Detect which cell encompasses the target text, then output its (x, y) center coordinate. 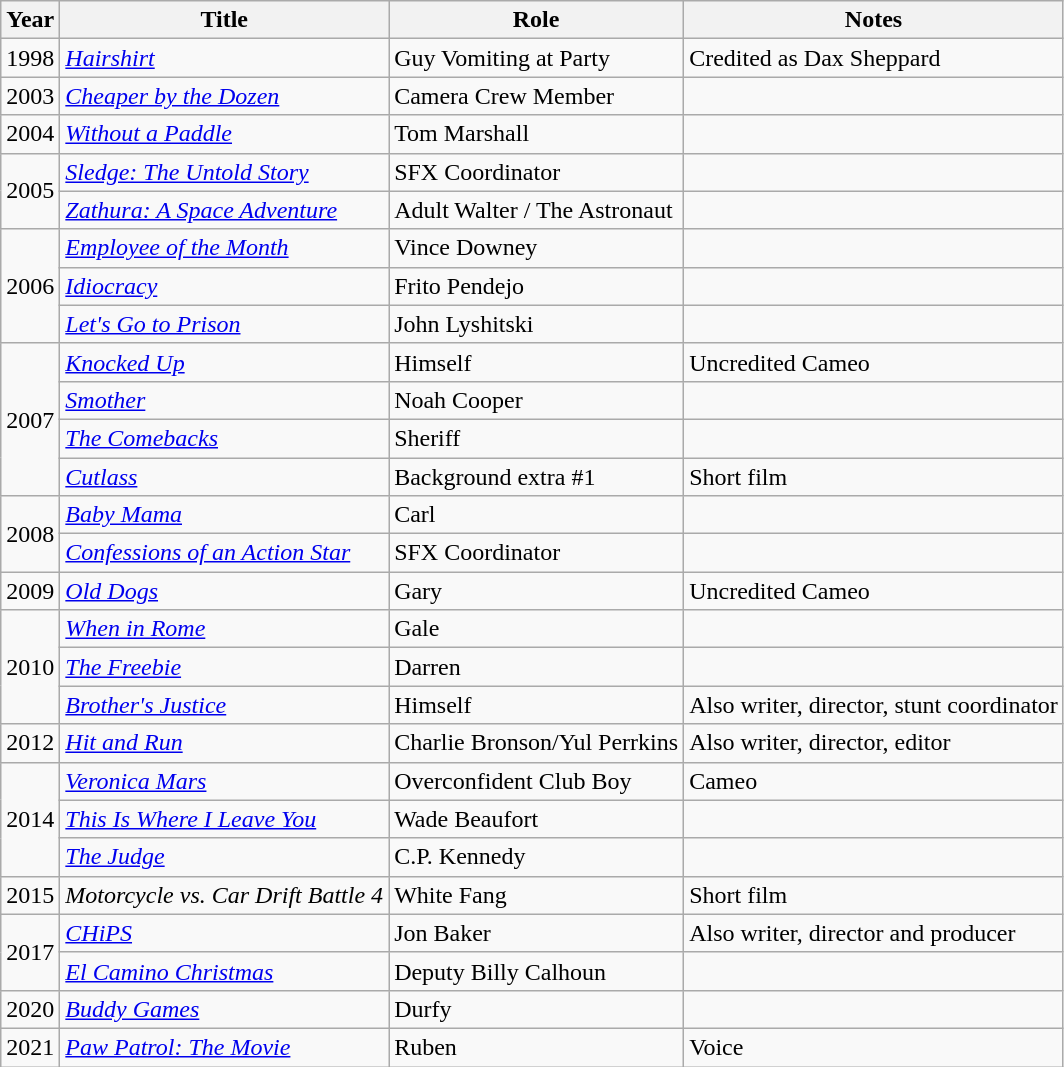
Employee of the Month (224, 248)
Guy Vomiting at Party (536, 58)
Also writer, director, stunt coordinator (874, 705)
Overconfident Club Boy (536, 781)
This Is Where I Leave You (224, 819)
2014 (30, 819)
Idiocracy (224, 286)
2009 (30, 591)
Old Dogs (224, 591)
Paw Patrol: The Movie (224, 1047)
CHiPS (224, 933)
Veronica Mars (224, 781)
Cutlass (224, 477)
2005 (30, 191)
Vince Downey (536, 248)
Sledge: The Untold Story (224, 172)
Hairshirt (224, 58)
Let's Go to Prison (224, 324)
2010 (30, 667)
Also writer, director and producer (874, 933)
Confessions of an Action Star (224, 553)
Without a Paddle (224, 134)
Tom Marshall (536, 134)
Darren (536, 667)
Sheriff (536, 438)
Adult Walter / The Astronaut (536, 210)
Cameo (874, 781)
2017 (30, 952)
Knocked Up (224, 362)
2021 (30, 1047)
Motorcycle vs. Car Drift Battle 4 (224, 895)
Brother's Justice (224, 705)
Voice (874, 1047)
Gary (536, 591)
Zathura: A Space Adventure (224, 210)
John Lyshitski (536, 324)
Also writer, director, editor (874, 743)
2007 (30, 419)
Cheaper by the Dozen (224, 96)
Smother (224, 400)
The Comebacks (224, 438)
Title (224, 20)
Jon Baker (536, 933)
Credited as Dax Sheppard (874, 58)
2020 (30, 1009)
2008 (30, 534)
Buddy Games (224, 1009)
Noah Cooper (536, 400)
2012 (30, 743)
El Camino Christmas (224, 971)
Baby Mama (224, 515)
2015 (30, 895)
Carl (536, 515)
Durfy (536, 1009)
Background extra #1 (536, 477)
Charlie Bronson/Yul Perrkins (536, 743)
2006 (30, 286)
1998 (30, 58)
2003 (30, 96)
Ruben (536, 1047)
White Fang (536, 895)
Gale (536, 629)
Camera Crew Member (536, 96)
Year (30, 20)
Frito Pendejo (536, 286)
The Judge (224, 857)
C.P. Kennedy (536, 857)
Wade Beaufort (536, 819)
Deputy Billy Calhoun (536, 971)
When in Rome (224, 629)
2004 (30, 134)
Hit and Run (224, 743)
Notes (874, 20)
The Freebie (224, 667)
Role (536, 20)
